Output the [x, y] coordinate of the center of the cell containing the given text.  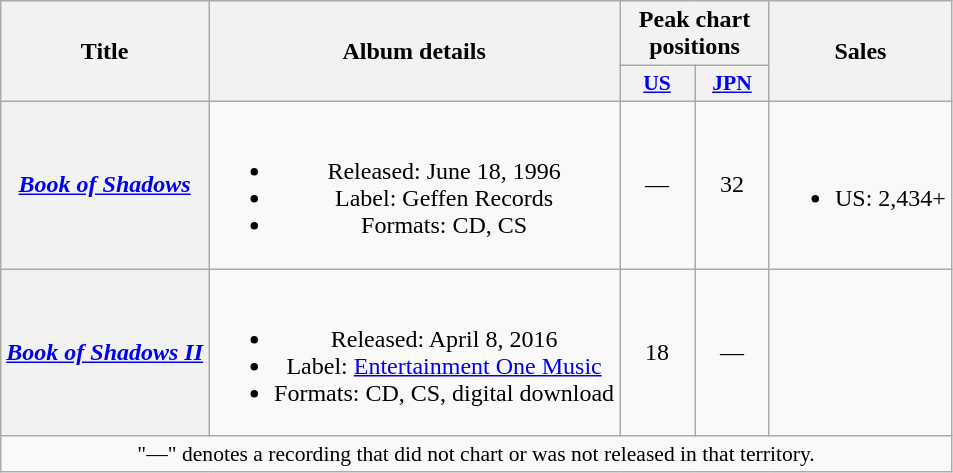
Peak chart positions [695, 34]
Sales [860, 52]
US [658, 84]
Book of Shadows [105, 184]
Book of Shadows II [105, 352]
Released: April 8, 2016Label: Entertainment One MusicFormats: CD, CS, digital download [414, 352]
"—" denotes a recording that did not chart or was not released in that territory. [476, 454]
Title [105, 52]
JPN [732, 84]
US: 2,434+ [860, 184]
Released: June 18, 1996Label: Geffen RecordsFormats: CD, CS [414, 184]
18 [658, 352]
32 [732, 184]
Album details [414, 52]
